Capture the cell that displays the provided text and extract its [x, y] central coordinate. 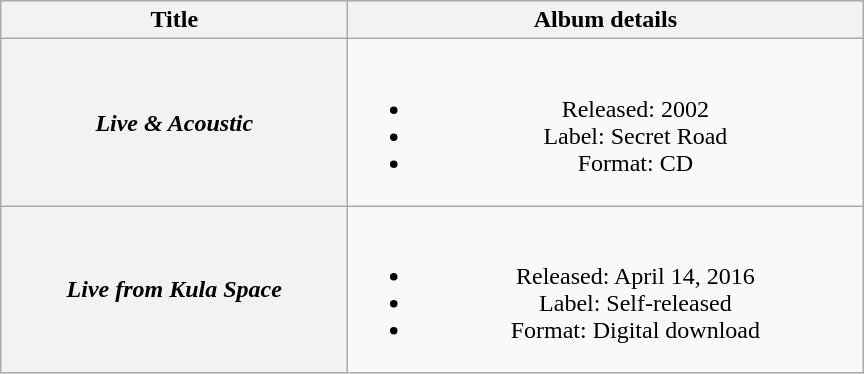
Released: 2002Label: Secret RoadFormat: CD [606, 122]
Released: April 14, 2016Label: Self-releasedFormat: Digital download [606, 290]
Live & Acoustic [174, 122]
Title [174, 20]
Album details [606, 20]
Live from Kula Space [174, 290]
